Return the [x, y] coordinate for the center point of the cell that contains the specified text.  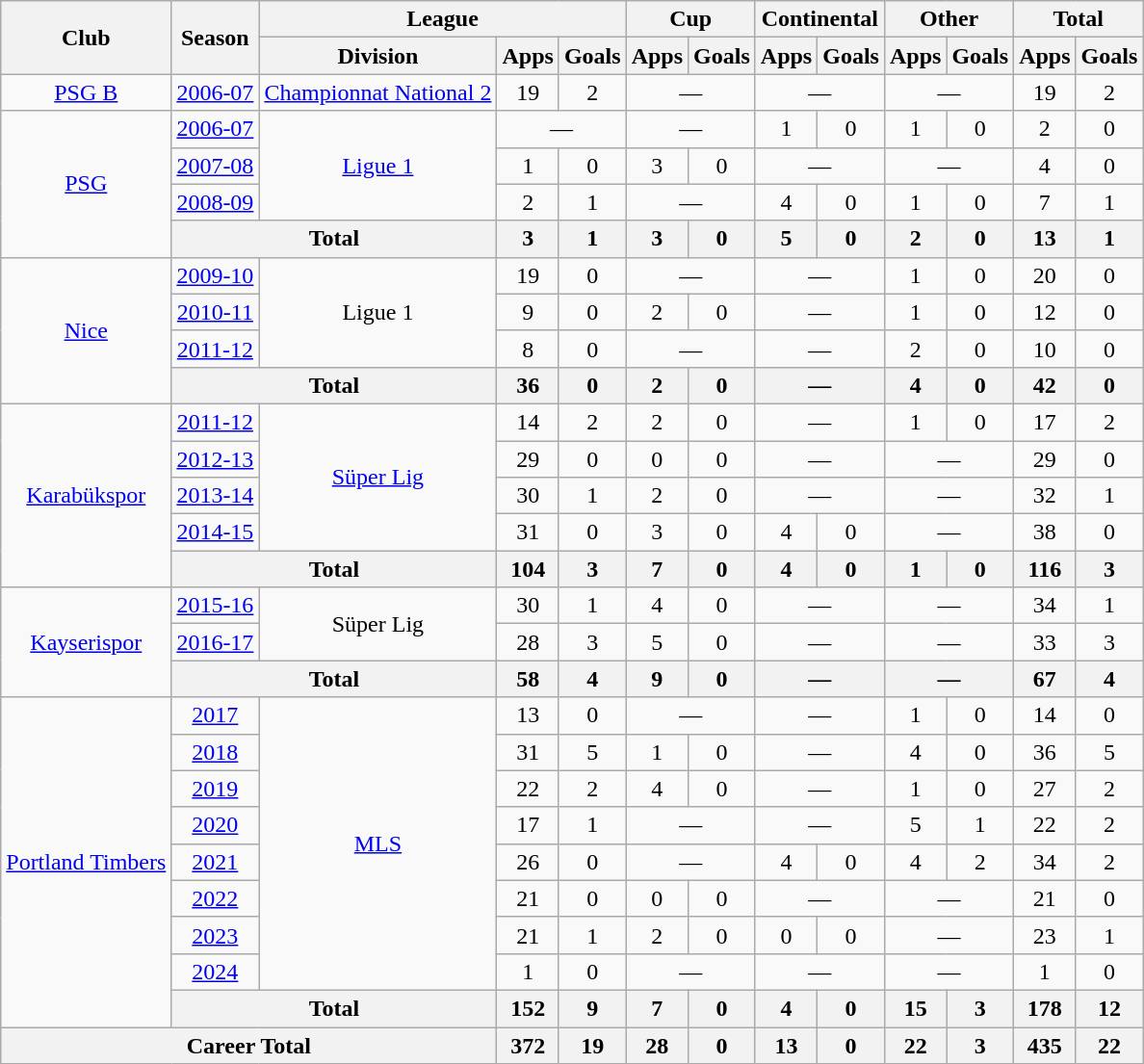
Cup [690, 19]
Division [377, 56]
8 [528, 349]
2010-11 [216, 312]
2008-09 [216, 202]
32 [1045, 496]
2009-10 [216, 275]
26 [528, 862]
372 [528, 1045]
20 [1045, 275]
67 [1045, 679]
435 [1045, 1045]
2017 [216, 715]
33 [1045, 642]
23 [1045, 935]
2018 [216, 752]
152 [528, 1008]
10 [1045, 349]
League [443, 19]
38 [1045, 532]
27 [1045, 789]
2021 [216, 862]
2022 [216, 898]
Karabükspor [87, 495]
15 [915, 1008]
2013-14 [216, 496]
104 [528, 569]
58 [528, 679]
2014-15 [216, 532]
2016-17 [216, 642]
116 [1045, 569]
Season [216, 38]
2023 [216, 935]
Continental [819, 19]
2024 [216, 972]
2019 [216, 789]
42 [1045, 385]
Club [87, 38]
2020 [216, 825]
2012-13 [216, 459]
2007-08 [216, 166]
Portland Timbers [87, 863]
Career Total [248, 1045]
Nice [87, 330]
178 [1045, 1008]
Other [949, 19]
MLS [377, 843]
2015-16 [216, 606]
PSG [87, 184]
PSG B [87, 92]
Kayserispor [87, 642]
Championnat National 2 [377, 92]
